Return (X, Y) of the center of cell containing provided text 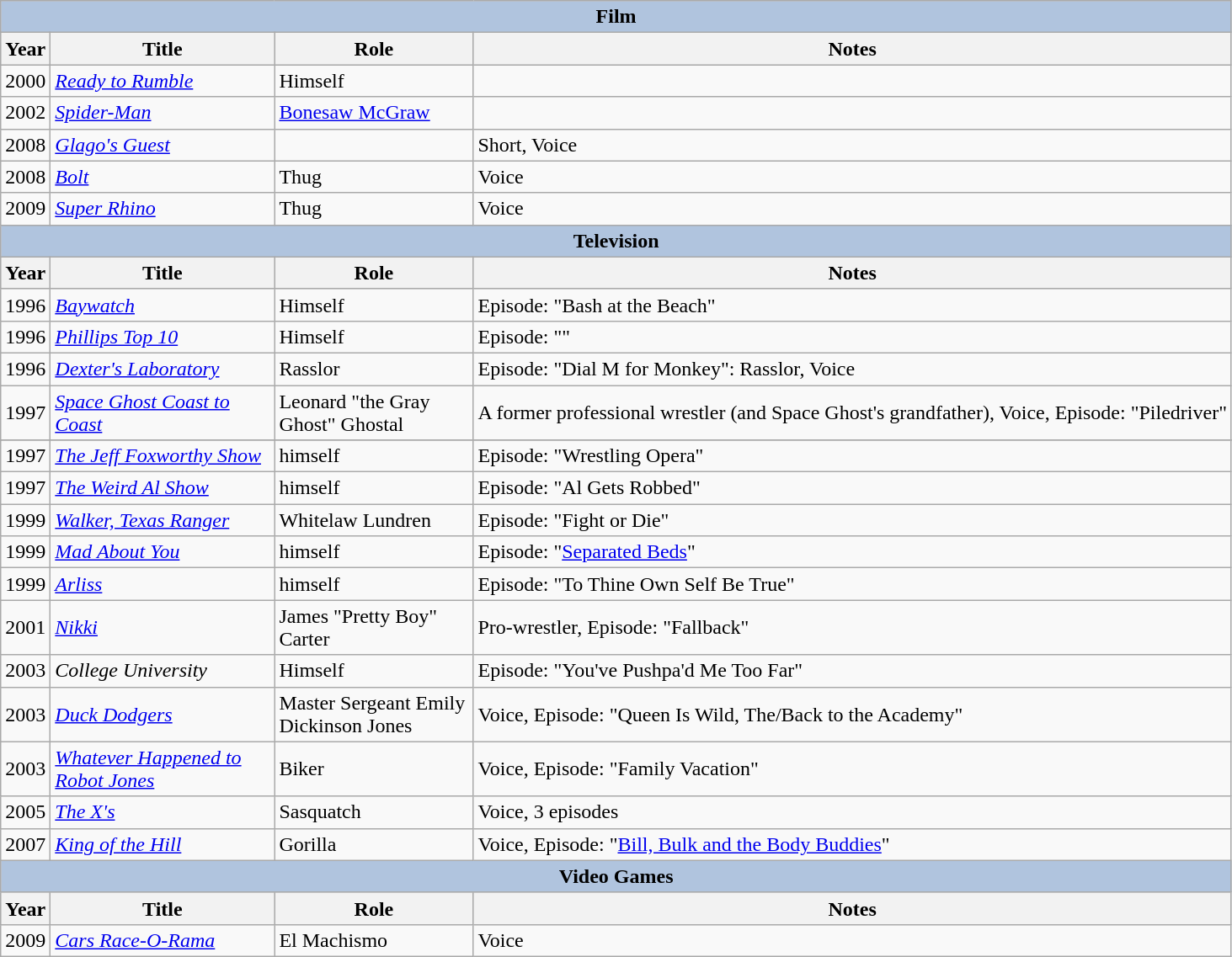
Video Games (616, 876)
Walker, Texas Ranger (163, 520)
2002 (25, 113)
Ready to Rumble (163, 81)
2005 (25, 812)
Short, Voice (852, 145)
Episode: "You've Pushpa'd Me Too Far" (852, 671)
Space Ghost Coast to Coast (163, 412)
Voice, Episode: "Queen Is Wild, The/Back to the Academy" (852, 714)
Whitelaw Lundren (374, 520)
Spider-Man (163, 113)
Sasquatch (374, 812)
Bonesaw McGraw (374, 113)
Voice, 3 episodes (852, 812)
Episode: "To Thine Own Self Be True" (852, 584)
Bolt (163, 177)
Voice, Episode: "Family Vacation" (852, 769)
The Jeff Foxworthy Show (163, 456)
The X's (163, 812)
2000 (25, 81)
Film (616, 17)
Pro-wrestler, Episode: "Fallback" (852, 628)
Mad About You (163, 552)
Leonard "the Gray Ghost" Ghostal (374, 412)
Gorilla (374, 844)
Episode: "Al Gets Robbed" (852, 488)
King of the Hill (163, 844)
Cars Race-O-Rama (163, 940)
Nikki (163, 628)
Arliss (163, 584)
Super Rhino (163, 209)
Whatever Happened to Robot Jones (163, 769)
Episode: "" (852, 337)
El Machismo (374, 940)
Dexter's Laboratory (163, 369)
Duck Dodgers (163, 714)
2007 (25, 844)
Phillips Top 10 (163, 337)
Voice, Episode: "Bill, Bulk and the Body Buddies" (852, 844)
Rasslor (374, 369)
Master Sergeant Emily Dickinson Jones (374, 714)
Episode: "Bash at the Beach" (852, 305)
2001 (25, 628)
A former professional wrestler (and Space Ghost's grandfather), Voice, Episode: "Piledriver" (852, 412)
Episode: "Dial M for Monkey": Rasslor, Voice (852, 369)
Glago's Guest (163, 145)
Episode: "Wrestling Opera" (852, 456)
Biker (374, 769)
College University (163, 671)
Episode: "Fight or Die" (852, 520)
James "Pretty Boy" Carter (374, 628)
Episode: "Separated Beds" (852, 552)
The Weird Al Show (163, 488)
Television (616, 241)
Baywatch (163, 305)
